Search for the cell housing the specified text and yield its [x, y] center coordinate. 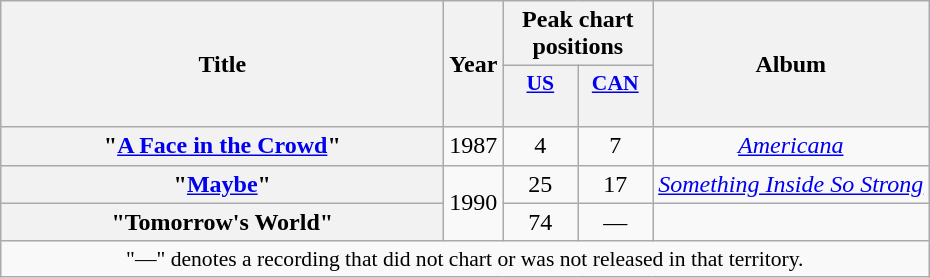
Something Inside So Strong [791, 184]
Album [791, 64]
17 [616, 184]
1987 [474, 146]
"—" denotes a recording that did not chart or was not released in that territory. [465, 259]
US [540, 96]
Peak chartpositions [578, 34]
7 [616, 146]
Title [222, 64]
Americana [791, 146]
74 [540, 222]
"Tomorrow's World" [222, 222]
Year [474, 64]
CAN [616, 96]
1990 [474, 203]
"Maybe" [222, 184]
25 [540, 184]
— [616, 222]
4 [540, 146]
"A Face in the Crowd" [222, 146]
